From the cell containing the given text, extract its center point as [x, y] coordinate. 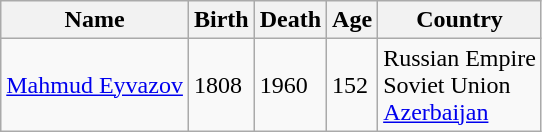
Russian EmpireSoviet UnionAzerbaijan [460, 85]
Country [460, 20]
Age [352, 20]
152 [352, 85]
Death [290, 20]
Birth [221, 20]
1960 [290, 85]
Mahmud Eyvazov [95, 85]
1808 [221, 85]
Name [95, 20]
